Extract the (x, y) coordinate from the center of the cell holding the provided text.  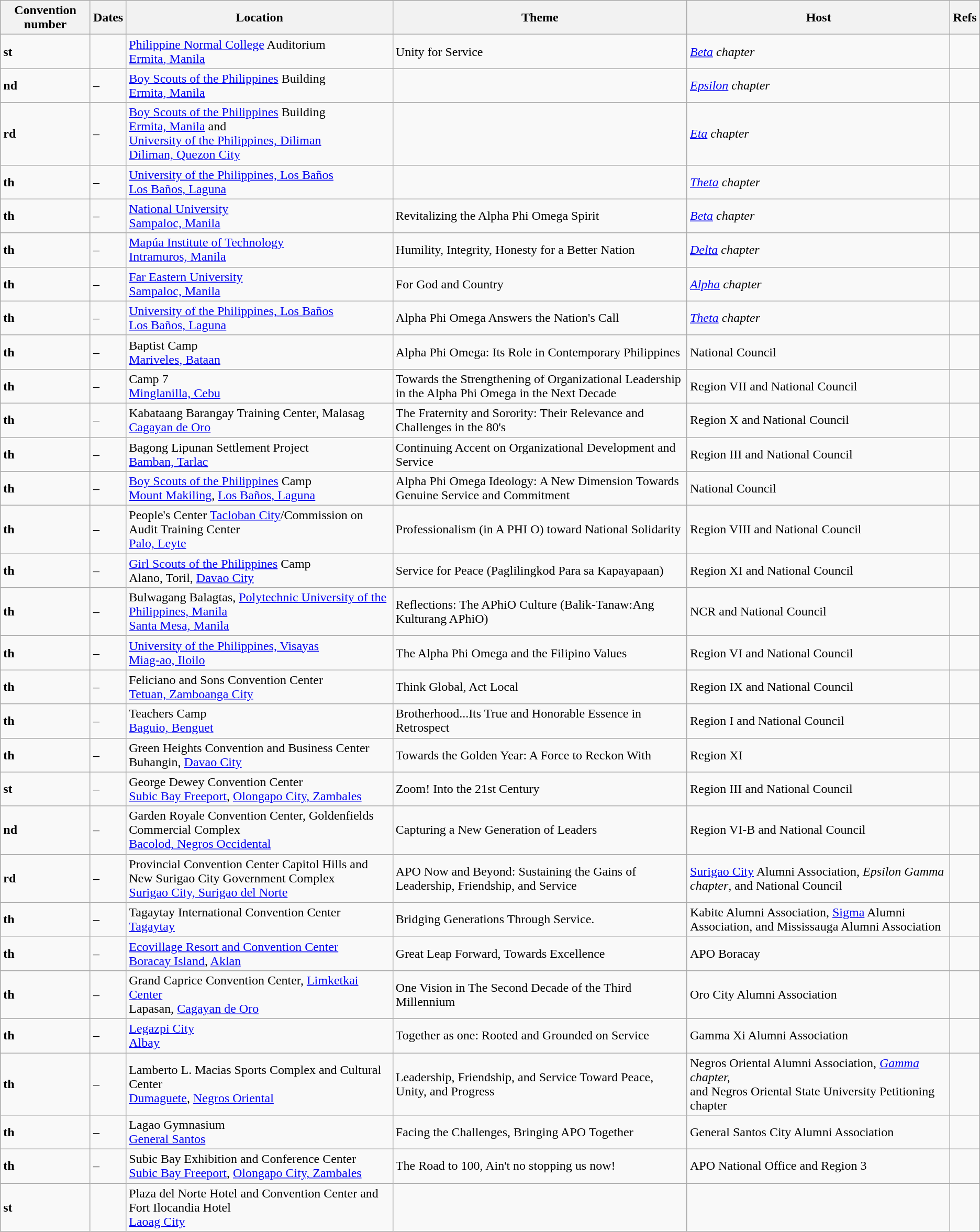
Region VI-B and National Council (818, 830)
Legazpi CityAlbay (260, 1035)
Girl Scouts of the Philippines CampAlano, Toril, Davao City (260, 570)
Capturing a New Generation of Leaders (540, 830)
Bagong Lipunan Settlement ProjectBamban, Tarlac (260, 454)
Region VII and National Council (818, 386)
Ecovillage Resort and Convention CenterBoracay Island, Aklan (260, 954)
For God and Country (540, 284)
Convention number (46, 18)
APO National Office and Region 3 (818, 1166)
Revitalizing the Alpha Phi Omega Spirit (540, 216)
Negros Oriental Alumni Association, Gamma chapter, and Negros Oriental State University Petitioning chapter (818, 1084)
Towards the Golden Year: A Force to Reckon With (540, 755)
University of the Philippines, VisayasMiag-ao, Iloilo (260, 653)
Alpha Phi Omega Ideology: A New Dimension Towards Genuine Service and Commitment (540, 489)
Refs (965, 18)
Epsilon chapter (818, 86)
APO Boracay (818, 954)
Camp 7Minglanilla, Cebu (260, 386)
Region IX and National Council (818, 687)
Provincial Convention Center Capitol Hills and New Surigao City Government ComplexSurigao City, Surigao del Norte (260, 878)
Towards the Strengthening of Organizational Leadership in the Alpha Phi Omega in the Next Decade (540, 386)
Unity for Service (540, 51)
Oro City Alumni Association (818, 994)
General Santos City Alumni Association (818, 1133)
Boy Scouts of the Philippines BuildingErmita, Manila (260, 86)
The Fraternity and Sorority: Their Relevance and Challenges in the 80's (540, 420)
One Vision in The Second Decade of the Third Millennium (540, 994)
Region I and National Council (818, 721)
Boy Scouts of the Philippines BuildingErmita, Manila and University of the Philippines, Diliman Diliman, Quezon City (260, 134)
Region VI and National Council (818, 653)
Brotherhood...Its True and Honorable Essence in Retrospect (540, 721)
Baptist CampMariveles, Bataan (260, 352)
George Dewey Convention CenterSubic Bay Freeport, Olongapo City, Zambales (260, 789)
Zoom! Into the 21st Century (540, 789)
Service for Peace (Paglilingkod Para sa Kapayapaan) (540, 570)
Grand Caprice Convention Center, Limketkai CenterLapasan, Cagayan de Oro (260, 994)
The Alpha Phi Omega and the Filipino Values (540, 653)
National UniversitySampaloc, Manila (260, 216)
Alpha Phi Omega Answers the Nation's Call (540, 318)
Tagaytay International Convention CenterTagaytay (260, 919)
Bridging Generations Through Service. (540, 919)
Boy Scouts of the Philippines CampMount Makiling, Los Baños, Laguna (260, 489)
People's Center Tacloban City/Commission on Audit Training CenterPalo, Leyte (260, 530)
Region XI (818, 755)
Together as one: Rooted and Grounded on Service (540, 1035)
Leadership, Friendship, and Service Toward Peace, Unity, and Progress (540, 1084)
NCR and National Council (818, 612)
APO Now and Beyond: Sustaining the Gains of Leadership, Friendship, and Service (540, 878)
Surigao City Alumni Association, Epsilon Gamma chapter, and National Council (818, 878)
Reflections: The APhiO Culture (Balik-Tanaw:Ang Kulturang APhiO) (540, 612)
Region VIII and National Council (818, 530)
Kabite Alumni Association, Sigma Alumni Association, and Mississauga Alumni Association (818, 919)
The Road to 100, Ain't no stopping us now! (540, 1166)
Host (818, 18)
Philippine Normal College AuditoriumErmita, Manila (260, 51)
Mapúa Institute of TechnologyIntramuros, Manila (260, 250)
Delta chapter (818, 250)
Professionalism (in A PHI O) toward National Solidarity (540, 530)
Alpha chapter (818, 284)
Region X and National Council (818, 420)
Humility, Integrity, Honesty for a Better Nation (540, 250)
Lamberto L. Macias Sports Complex and Cultural CenterDumaguete, Negros Oriental (260, 1084)
Lagao GymnasiumGeneral Santos (260, 1133)
Far Eastern UniversitySampaloc, Manila (260, 284)
Teachers CampBaguio, Benguet (260, 721)
Garden Royale Convention Center, Goldenfields Commercial ComplexBacolod, Negros Occidental (260, 830)
Theme (540, 18)
Gamma Xi Alumni Association (818, 1035)
Kabataang Barangay Training Center, MalasagCagayan de Oro (260, 420)
Alpha Phi Omega: Its Role in Contemporary Philippines (540, 352)
Eta chapter (818, 134)
Continuing Accent on Organizational Development and Service (540, 454)
Facing the Challenges, Bringing APO Together (540, 1133)
Think Global, Act Local (540, 687)
Bulwagang Balagtas, Polytechnic University of the Philippines, ManilaSanta Mesa, Manila (260, 612)
Green Heights Convention and Business CenterBuhangin, Davao City (260, 755)
Location (260, 18)
Plaza del Norte Hotel and Convention Center and Fort Ilocandia HotelLaoag City (260, 1207)
Dates (108, 18)
Subic Bay Exhibition and Conference CenterSubic Bay Freeport, Olongapo City, Zambales (260, 1166)
Feliciano and Sons Convention CenterTetuan, Zamboanga City (260, 687)
Great Leap Forward, Towards Excellence (540, 954)
Region XI and National Council (818, 570)
